Scan for the cell matching the given text and deliver its (x, y) coordinate at center. 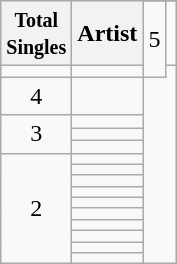
Artist (108, 34)
2 (36, 208)
3 (36, 134)
5 (154, 39)
TotalSingles (36, 34)
4 (36, 96)
